Extract the [x, y] coordinate from the center of the cell holding the provided text.  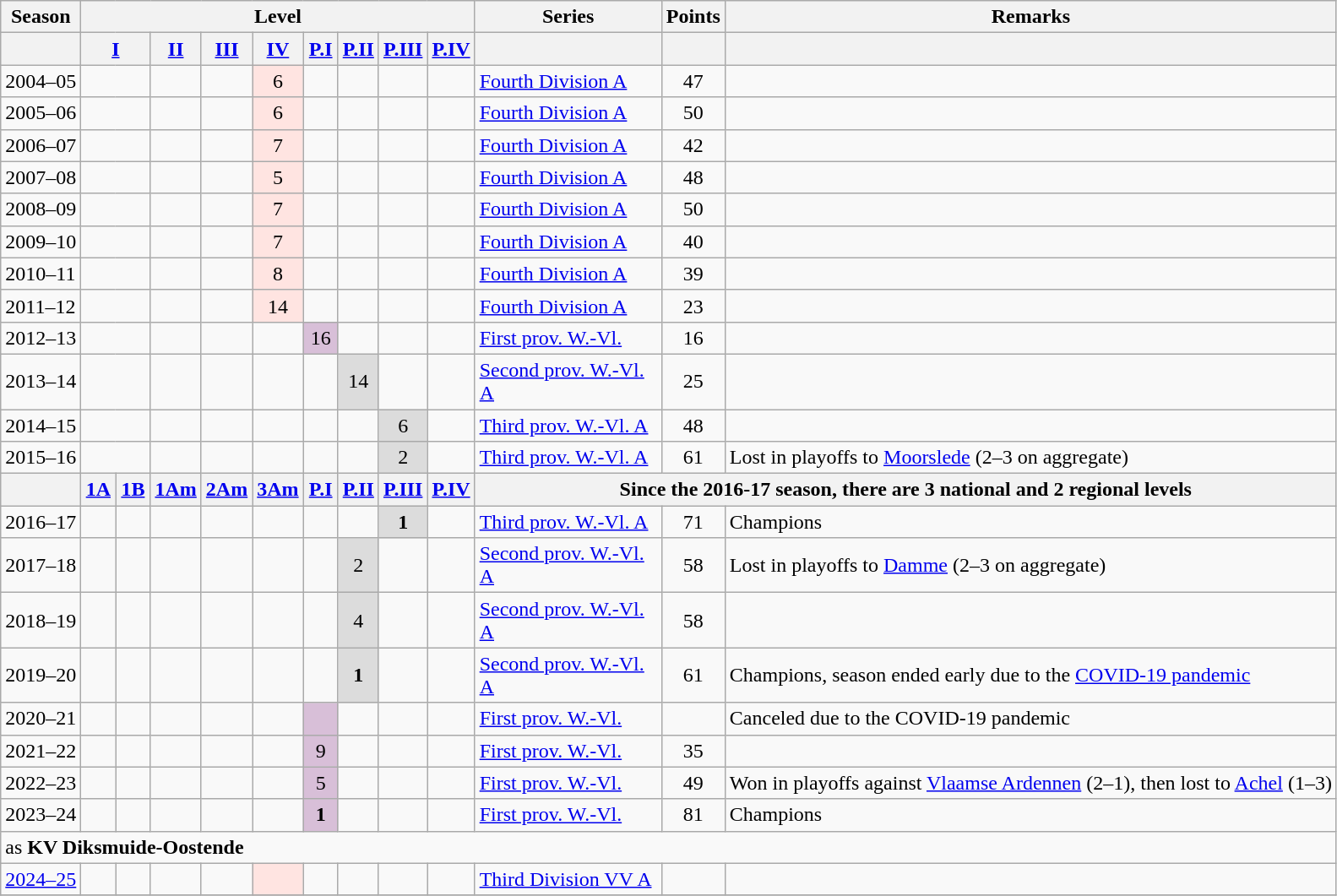
2005–06 [41, 113]
81 [693, 815]
4 [358, 620]
Season [41, 17]
2012–13 [41, 338]
Points [693, 17]
2016–17 [41, 522]
2013–14 [41, 382]
2014–15 [41, 425]
2023–24 [41, 815]
2024–25 [41, 879]
1A [98, 490]
2022–23 [41, 783]
3Am [278, 490]
49 [693, 783]
40 [693, 242]
2015–16 [41, 458]
2019–20 [41, 676]
25 [693, 382]
1B [133, 490]
Series [568, 17]
as KV Diksmuide-Oostende [669, 847]
1Am [176, 490]
Canceled due to the COVID-19 pandemic [1030, 719]
47 [693, 81]
Lost in playoffs to Damme (2–3 on aggregate) [1030, 566]
9 [321, 751]
II [176, 49]
42 [693, 145]
Third Division VV A [568, 879]
71 [693, 522]
35 [693, 751]
Remarks [1030, 17]
III [226, 49]
2008–09 [41, 209]
8 [278, 274]
2021–22 [41, 751]
2010–11 [41, 274]
Lost in playoffs to Moorslede (2–3 on aggregate) [1030, 458]
Since the 2016-17 season, there are 3 national and 2 regional levels [905, 490]
2011–12 [41, 306]
Won in playoffs against Vlaamse Ardennen (2–1), then lost to Achel (1–3) [1030, 783]
2006–07 [41, 145]
2009–10 [41, 242]
2Am [226, 490]
2004–05 [41, 81]
23 [693, 306]
39 [693, 274]
2018–19 [41, 620]
2020–21 [41, 719]
I [116, 49]
Level [278, 17]
Champions, season ended early due to the COVID-19 pandemic [1030, 676]
2017–18 [41, 566]
2007–08 [41, 177]
IV [278, 49]
